Output the [x, y] coordinate of the center of the cell containing the given text.  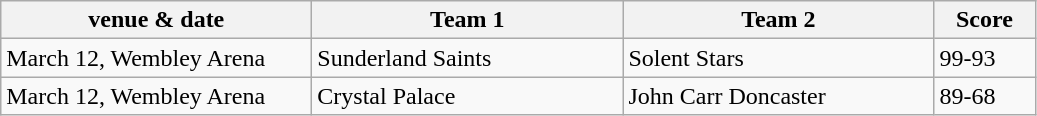
John Carr Doncaster [778, 96]
venue & date [156, 20]
99-93 [984, 58]
Team 2 [778, 20]
Crystal Palace [468, 96]
Solent Stars [778, 58]
Team 1 [468, 20]
89-68 [984, 96]
Score [984, 20]
Sunderland Saints [468, 58]
